Extract the (x, y) coordinate from the center of the cell holding the provided text.  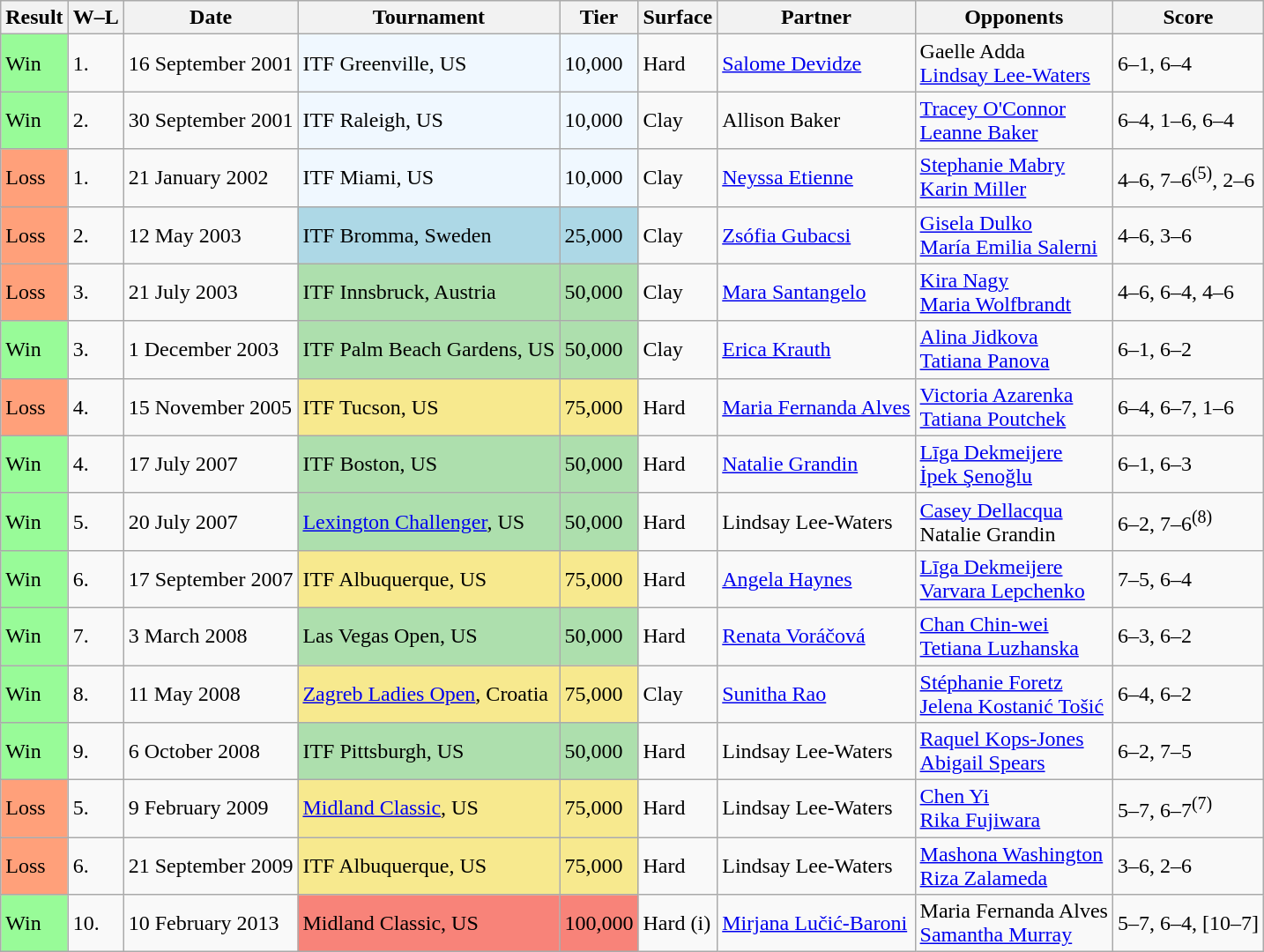
Stephanie Mabry Karin Miller (1014, 178)
ITF Miami, US (428, 178)
16 September 2001 (211, 63)
ITF Bromma, Sweden (428, 234)
3–6, 2–6 (1188, 866)
Chan Chin-wei Tetiana Luzhanska (1014, 636)
Līga Dekmeijere Varvara Lepchenko (1014, 578)
Kira Nagy Maria Wolfbrandt (1014, 293)
Natalie Grandin (816, 464)
6–1, 6–3 (1188, 464)
6–2, 7–5 (1188, 751)
4–6, 3–6 (1188, 234)
10. (95, 924)
Partner (816, 18)
ITF Greenville, US (428, 63)
Tracey O'Connor Leanne Baker (1014, 120)
Erica Krauth (816, 349)
5–7, 6–7(7) (1188, 809)
8. (95, 693)
Mara Santangelo (816, 293)
ITF Tucson, US (428, 407)
17 July 2007 (211, 464)
Zsófia Gubacsi (816, 234)
4–6, 7–6(5), 2–6 (1188, 178)
Sunitha Rao (816, 693)
10 February 2013 (211, 924)
11 May 2008 (211, 693)
6–4, 1–6, 6–4 (1188, 120)
21 July 2003 (211, 293)
5–7, 6–4, [10–7] (1188, 924)
3 March 2008 (211, 636)
Stéphanie Foretz Jelena Kostanić Tošić (1014, 693)
ITF Palm Beach Gardens, US (428, 349)
ITF Raleigh, US (428, 120)
15 November 2005 (211, 407)
6–3, 6–2 (1188, 636)
Las Vegas Open, US (428, 636)
Mashona Washington Riza Zalameda (1014, 866)
Result (34, 18)
9 February 2009 (211, 809)
Salome Devidze (816, 63)
6–2, 7–6(8) (1188, 522)
Allison Baker (816, 120)
12 May 2003 (211, 234)
Maria Fernanda Alves (816, 407)
Surface (678, 18)
Hard (i) (678, 924)
Gisela Dulko María Emilia Salerni (1014, 234)
Lexington Challenger, US (428, 522)
Casey Dellacqua Natalie Grandin (1014, 522)
Zagreb Ladies Open, Croatia (428, 693)
1 December 2003 (211, 349)
21 January 2002 (211, 178)
Tournament (428, 18)
Neyssa Etienne (816, 178)
6–1, 6–4 (1188, 63)
6–4, 6–7, 1–6 (1188, 407)
Opponents (1014, 18)
21 September 2009 (211, 866)
100,000 (599, 924)
25,000 (599, 234)
6–4, 6–2 (1188, 693)
17 September 2007 (211, 578)
7. (95, 636)
9. (95, 751)
Renata Voráčová (816, 636)
Alina Jidkova Tatiana Panova (1014, 349)
Chen Yi Rika Fujiwara (1014, 809)
7–5, 6–4 (1188, 578)
Date (211, 18)
Tier (599, 18)
4–6, 6–4, 4–6 (1188, 293)
6–1, 6–2 (1188, 349)
Maria Fernanda Alves Samantha Murray (1014, 924)
20 July 2007 (211, 522)
6 October 2008 (211, 751)
ITF Pittsburgh, US (428, 751)
Mirjana Lučić-Baroni (816, 924)
W–L (95, 18)
ITF Boston, US (428, 464)
Raquel Kops-Jones Abigail Spears (1014, 751)
30 September 2001 (211, 120)
Angela Haynes (816, 578)
Score (1188, 18)
Gaelle Adda Lindsay Lee-Waters (1014, 63)
Līga Dekmeijere İpek Şenoğlu (1014, 464)
Victoria Azarenka Tatiana Poutchek (1014, 407)
ITF Innsbruck, Austria (428, 293)
